Search for the cell housing the specified text and yield its [x, y] center coordinate. 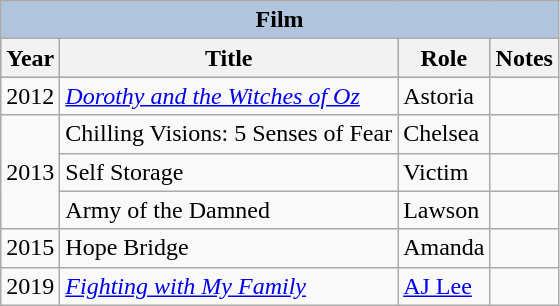
2012 [30, 96]
Film [280, 20]
Hope Bridge [229, 248]
Dorothy and the Witches of Oz [229, 96]
2013 [30, 172]
Victim [444, 172]
AJ Lee [444, 286]
2015 [30, 248]
Astoria [444, 96]
Amanda [444, 248]
Chelsea [444, 134]
Lawson [444, 210]
Year [30, 58]
2019 [30, 286]
Role [444, 58]
Title [229, 58]
Self Storage [229, 172]
Fighting with My Family [229, 286]
Army of the Damned [229, 210]
Notes [524, 58]
Chilling Visions: 5 Senses of Fear [229, 134]
